Find where the given text appears and provide that cell's center as (x, y) coordinate. 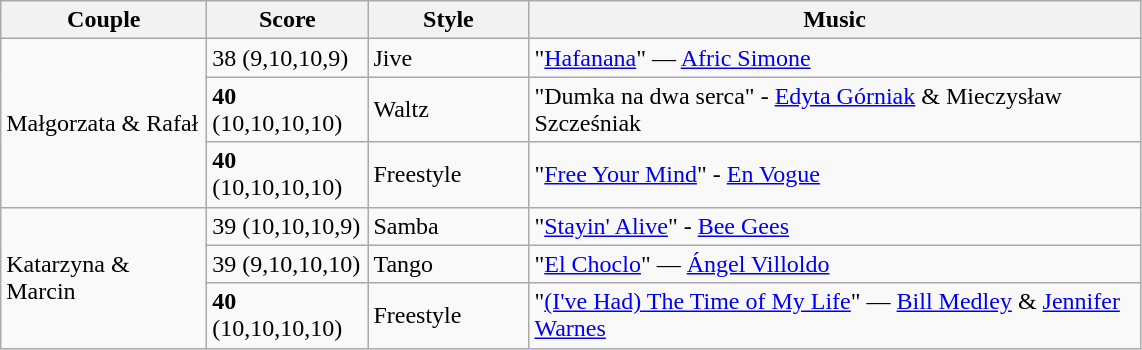
38 (9,10,10,9) (288, 58)
Tango (448, 264)
"El Choclo" — Ángel Villoldo (834, 264)
"Hafanana" — Afric Simone (834, 58)
Jive (448, 58)
39 (10,10,10,9) (288, 226)
Couple (104, 20)
39 (9,10,10,10) (288, 264)
Music (834, 20)
Samba (448, 226)
"Free Your Mind" - En Vogue (834, 174)
Score (288, 20)
Małgorzata & Rafał (104, 123)
Style (448, 20)
"(I've Had) The Time of My Life" — Bill Medley & Jennifer Warnes (834, 316)
Katarzyna & Marcin (104, 278)
Waltz (448, 110)
"Stayin' Alive" - Bee Gees (834, 226)
"Dumka na dwa serca" - Edyta Górniak & Mieczysław Szcześniak (834, 110)
